For the text-containing cell, return its midpoint in [X, Y] coordinate format. 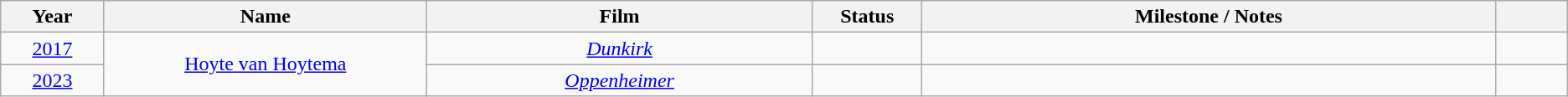
Name [265, 17]
Film [619, 17]
Oppenheimer [619, 80]
Milestone / Notes [1210, 17]
Year [52, 17]
2017 [52, 48]
Dunkirk [619, 48]
Hoyte van Hoytema [265, 64]
Status [868, 17]
2023 [52, 80]
